Identify which cell holds the provided text, then report its [x, y] central coordinate. 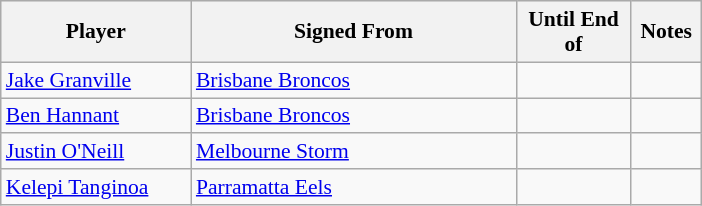
Until End of [574, 32]
Kelepi Tanginoa [96, 187]
Player [96, 32]
Justin O'Neill [96, 152]
Parramatta Eels [354, 187]
Melbourne Storm [354, 152]
Jake Granville [96, 80]
Signed From [354, 32]
Notes [666, 32]
Ben Hannant [96, 116]
